Search for the cell housing the specified text and yield its (X, Y) center coordinate. 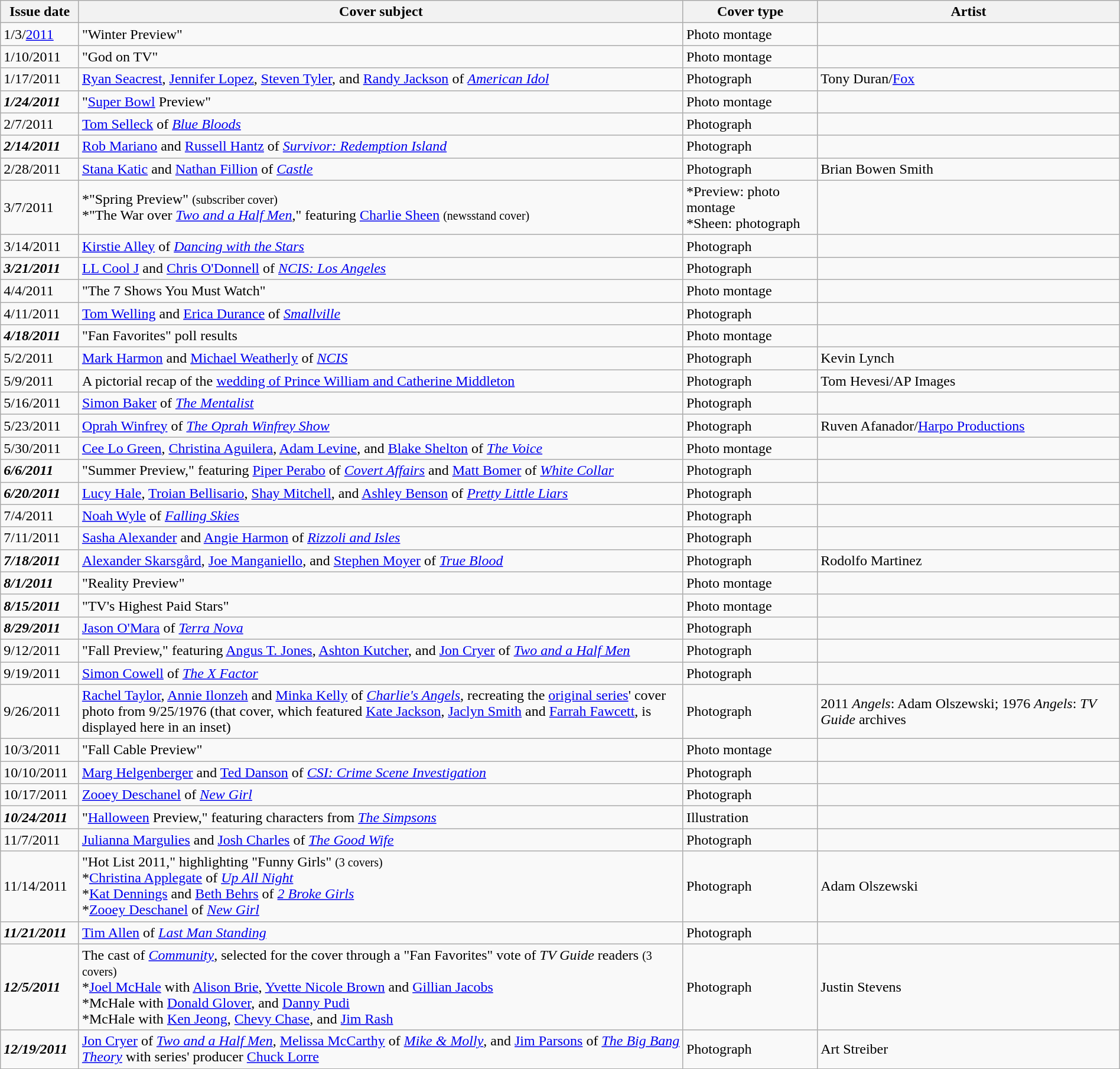
Julianna Margulies and Josh Charles of The Good Wife (380, 840)
8/15/2011 (40, 605)
11/7/2011 (40, 840)
Ruven Afanador/Harpo Productions (969, 426)
A pictorial recap of the wedding of Prince William and Catherine Middleton (380, 381)
Cover type (750, 12)
3/14/2011 (40, 246)
Zooey Deschanel of New Girl (380, 795)
Marg Helgenberger and Ted Danson of CSI: Crime Scene Investigation (380, 773)
"The 7 Shows You Must Watch" (380, 291)
8/29/2011 (40, 628)
11/21/2011 (40, 933)
5/23/2011 (40, 426)
Alexander Skarsgård, Joe Manganiello, and Stephen Moyer of True Blood (380, 560)
Rodolfo Martinez (969, 560)
Illustration (750, 817)
Kirstie Alley of Dancing with the Stars (380, 246)
12/5/2011 (40, 987)
Stana Katic and Nathan Fillion of Castle (380, 169)
9/26/2011 (40, 712)
7/4/2011 (40, 516)
"Fan Favorites" poll results (380, 336)
4/11/2011 (40, 314)
Tom Welling and Erica Durance of Smallville (380, 314)
Mark Harmon and Michael Weatherly of NCIS (380, 358)
2/14/2011 (40, 146)
8/1/2011 (40, 583)
Justin Stevens (969, 987)
4/18/2011 (40, 336)
11/14/2011 (40, 886)
6/20/2011 (40, 493)
Rob Mariano and Russell Hantz of Survivor: Redemption Island (380, 146)
Sasha Alexander and Angie Harmon of Rizzoli and Isles (380, 538)
Cover subject (380, 12)
9/12/2011 (40, 650)
Noah Wyle of Falling Skies (380, 516)
5/30/2011 (40, 448)
Brian Bowen Smith (969, 169)
*Preview: photo montage*Sheen: photograph (750, 207)
10/17/2011 (40, 795)
"Fall Cable Preview" (380, 750)
5/16/2011 (40, 403)
Simon Baker of The Mentalist (380, 403)
7/11/2011 (40, 538)
Jon Cryer of Two and a Half Men, Melissa McCarthy of Mike & Molly, and Jim Parsons of The Big Bang Theory with series' producer Chuck Lorre (380, 1049)
Ryan Seacrest, Jennifer Lopez, Steven Tyler, and Randy Jackson of American Idol (380, 79)
9/19/2011 (40, 673)
4/4/2011 (40, 291)
Issue date (40, 12)
3/21/2011 (40, 268)
1/17/2011 (40, 79)
"Winter Preview" (380, 34)
Oprah Winfrey of The Oprah Winfrey Show (380, 426)
Tom Selleck of Blue Bloods (380, 124)
"Halloween Preview," featuring characters from The Simpsons (380, 817)
10/24/2011 (40, 817)
"God on TV" (380, 57)
*"Spring Preview" (subscriber cover)*"The War over Two and a Half Men," featuring Charlie Sheen (newsstand cover) (380, 207)
Tom Hevesi/AP Images (969, 381)
7/18/2011 (40, 560)
Jason O'Mara of Terra Nova (380, 628)
LL Cool J and Chris O'Donnell of NCIS: Los Angeles (380, 268)
"Super Bowl Preview" (380, 102)
6/6/2011 (40, 471)
1/24/2011 (40, 102)
1/10/2011 (40, 57)
10/10/2011 (40, 773)
"Summer Preview," featuring Piper Perabo of Covert Affairs and Matt Bomer of White Collar (380, 471)
"TV's Highest Paid Stars" (380, 605)
Kevin Lynch (969, 358)
5/2/2011 (40, 358)
"Fall Preview," featuring Angus T. Jones, Ashton Kutcher, and Jon Cryer of Two and a Half Men (380, 650)
"Reality Preview" (380, 583)
Lucy Hale, Troian Bellisario, Shay Mitchell, and Ashley Benson of Pretty Little Liars (380, 493)
Artist (969, 12)
3/7/2011 (40, 207)
Art Streiber (969, 1049)
Tim Allen of Last Man Standing (380, 933)
Adam Olszewski (969, 886)
2/7/2011 (40, 124)
Simon Cowell of The X Factor (380, 673)
5/9/2011 (40, 381)
2011 Angels: Adam Olszewski; 1976 Angels: TV Guide archives (969, 712)
2/28/2011 (40, 169)
1/3/2011 (40, 34)
Tony Duran/Fox (969, 79)
12/19/2011 (40, 1049)
10/3/2011 (40, 750)
Cee Lo Green, Christina Aguilera, Adam Levine, and Blake Shelton of The Voice (380, 448)
